From the cell containing the given text, extract its center point as [X, Y] coordinate. 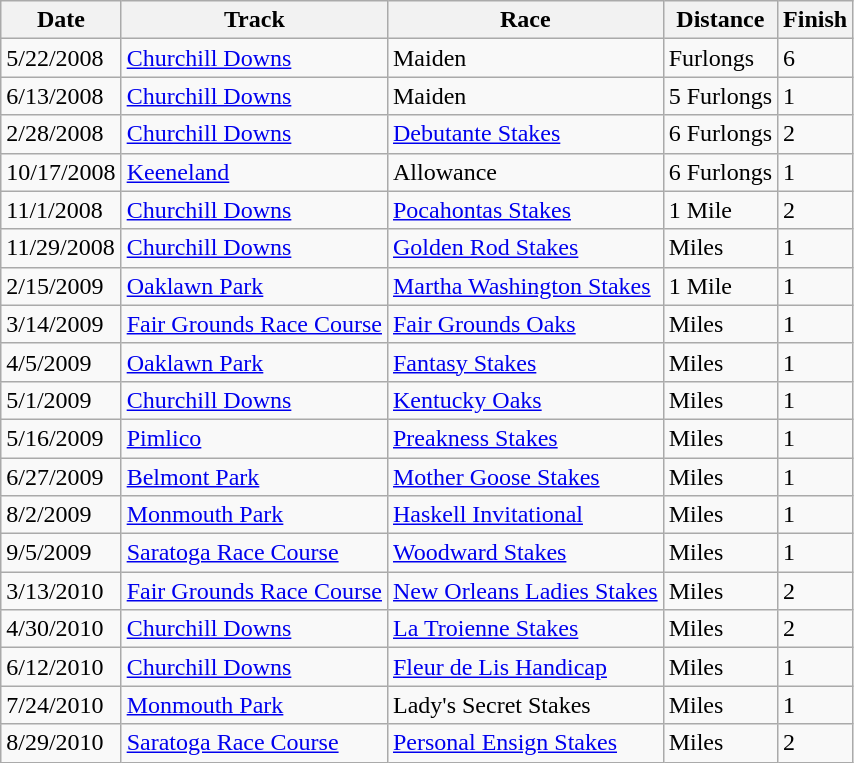
Distance [720, 20]
Race [525, 20]
Track [254, 20]
Personal Ensign Stakes [525, 743]
Debutante Stakes [525, 134]
Haskell Invitational [525, 515]
Belmont Park [254, 477]
Allowance [525, 172]
La Troienne Stakes [525, 629]
Golden Rod Stakes [525, 248]
3/14/2009 [61, 324]
8/29/2010 [61, 743]
3/13/2010 [61, 591]
7/24/2010 [61, 705]
Keeneland [254, 172]
5/16/2009 [61, 438]
Fair Grounds Oaks [525, 324]
5/22/2008 [61, 58]
5 Furlongs [720, 96]
Woodward Stakes [525, 553]
2/28/2008 [61, 134]
Kentucky Oaks [525, 400]
Fantasy Stakes [525, 362]
Date [61, 20]
11/29/2008 [61, 248]
2/15/2009 [61, 286]
11/1/2008 [61, 210]
6/12/2010 [61, 667]
Martha Washington Stakes [525, 286]
Lady's Secret Stakes [525, 705]
6/13/2008 [61, 96]
6/27/2009 [61, 477]
Mother Goose Stakes [525, 477]
Furlongs [720, 58]
10/17/2008 [61, 172]
5/1/2009 [61, 400]
Finish [816, 20]
6 [816, 58]
8/2/2009 [61, 515]
Pimlico [254, 438]
4/5/2009 [61, 362]
9/5/2009 [61, 553]
Preakness Stakes [525, 438]
Fleur de Lis Handicap [525, 667]
4/30/2010 [61, 629]
Pocahontas Stakes [525, 210]
New Orleans Ladies Stakes [525, 591]
